From the cell containing the given text, extract its center point as [x, y] coordinate. 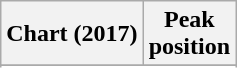
Peakposition [189, 34]
Chart (2017) [72, 34]
